Locate the cell with the specified text and output its (x, y) center coordinate. 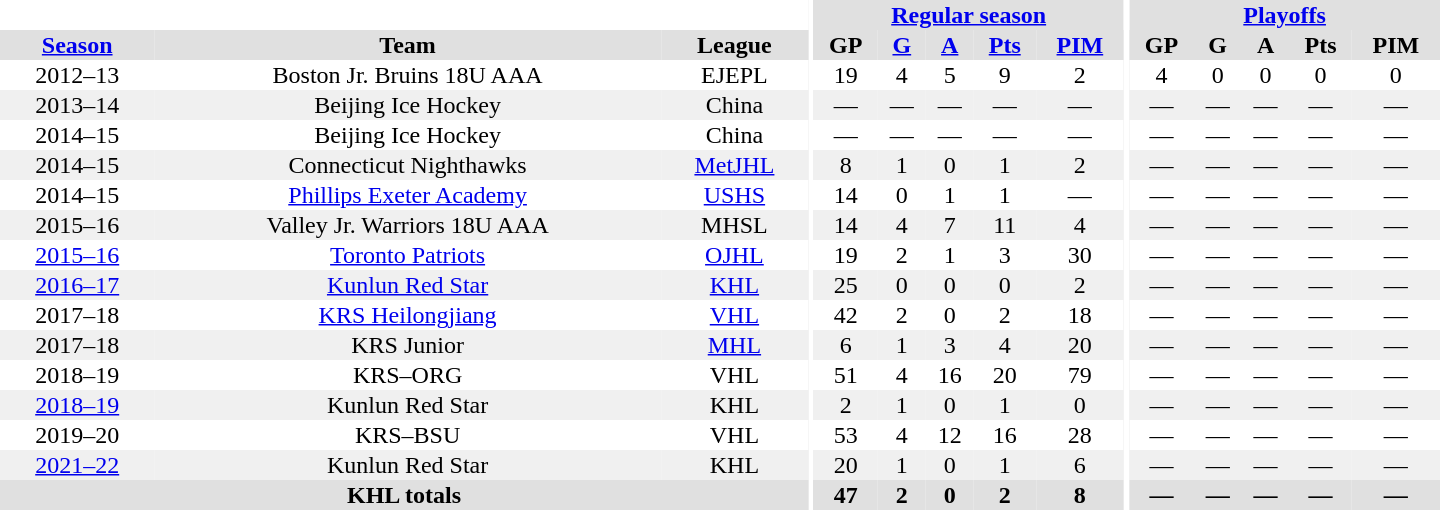
2021–22 (77, 465)
18 (1080, 315)
EJEPL (734, 75)
5 (950, 75)
Team (407, 45)
Season (77, 45)
KRS Junior (407, 345)
42 (845, 315)
MHSL (734, 225)
79 (1080, 375)
Valley Jr. Warriors 18U AAA (407, 225)
28 (1080, 435)
USHS (734, 195)
MHL (734, 345)
30 (1080, 255)
51 (845, 375)
Regular season (968, 15)
47 (845, 495)
MetJHL (734, 165)
KRS Heilongjiang (407, 315)
12 (950, 435)
KRS–BSU (407, 435)
53 (845, 435)
League (734, 45)
25 (845, 285)
9 (1005, 75)
Playoffs (1284, 15)
2012–13 (77, 75)
OJHL (734, 255)
2016–17 (77, 285)
2013–14 (77, 105)
Phillips Exeter Academy (407, 195)
KHL totals (404, 495)
Toronto Patriots (407, 255)
KRS–ORG (407, 375)
7 (950, 225)
Connecticut Nighthawks (407, 165)
2019–20 (77, 435)
Boston Jr. Bruins 18U AAA (407, 75)
11 (1005, 225)
